Provide the [X, Y] coordinate of the cell's center where the given text is located.  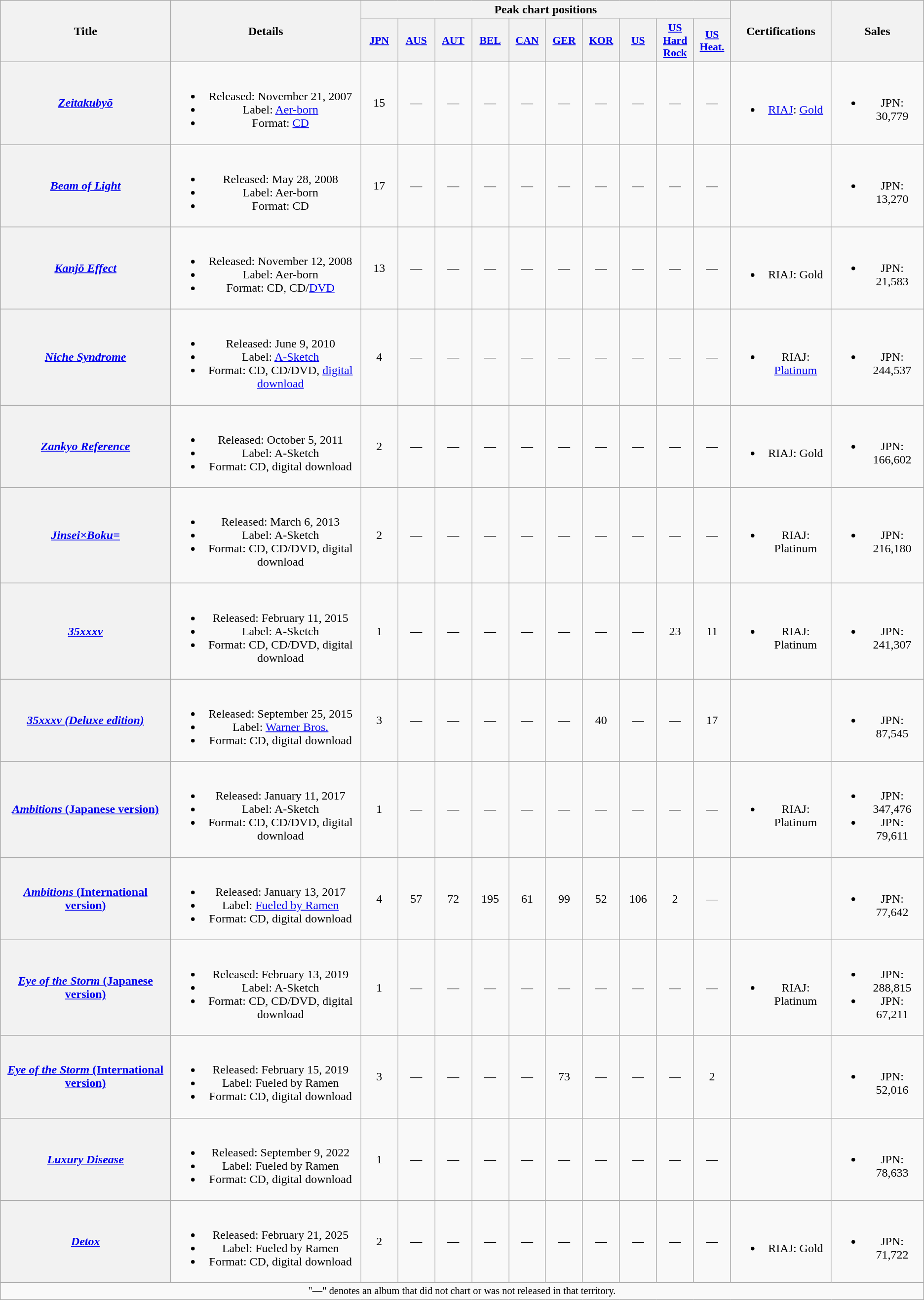
40 [601, 721]
Eye of the Storm (International version) [86, 1077]
106 [638, 898]
Released: January 13, 2017Label: Fueled by RamenFormat: CD, digital download [266, 898]
JPN: 78,633 [878, 1159]
Released: January 11, 2017Label: A-SketchFormat: CD, CD/DVD, digital download [266, 809]
Released: October 5, 2011Label: A-SketchFormat: CD, digital download [266, 446]
JPN: 87,545 [878, 721]
Beam of Light [86, 186]
CAN [527, 40]
JPN: 166,602 [878, 446]
BEL [491, 40]
KOR [601, 40]
US [638, 40]
Released: November 21, 2007Label: Aer-bornFormat: CD [266, 103]
Kanjō Effect [86, 268]
Certifications [781, 32]
13 [379, 268]
Jinsei×Boku= [86, 535]
Released: June 9, 2010Label: A-SketchFormat: CD, CD/DVD, digital download [266, 357]
Zankyo Reference [86, 446]
JPN: 21,583 [878, 268]
Released: February 11, 2015Label: A-SketchFormat: CD, CD/DVD, digital download [266, 631]
Ambitions (Japanese version) [86, 809]
Released: February 13, 2019Label: A-SketchFormat: CD, CD/DVD, digital download [266, 988]
Sales [878, 32]
Released: September 9, 2022Label: Fueled by RamenFormat: CD, digital download [266, 1159]
JPN: 347,476 JPN: 79,611 [878, 809]
USHeat. [712, 40]
Released: March 6, 2013Label: A-SketchFormat: CD, CD/DVD, digital download [266, 535]
Details [266, 32]
Ambitions (International version) [86, 898]
Released: May 28, 2008Label: Aer-bornFormat: CD [266, 186]
Released: February 21, 2025Label: Fueled by RamenFormat: CD, digital download [266, 1242]
JPN: 241,307 [878, 631]
72 [453, 898]
23 [675, 631]
73 [564, 1077]
AUT [453, 40]
52 [601, 898]
JPN: 13,270 [878, 186]
JPN: 244,537 [878, 357]
"—" denotes an album that did not chart or was not released in that territory. [462, 1291]
USHardRock [675, 40]
JPN: 77,642 [878, 898]
195 [491, 898]
57 [417, 898]
35xxxv [86, 631]
99 [564, 898]
61 [527, 898]
Released: November 12, 2008Label: Aer-bornFormat: CD, CD/DVD [266, 268]
11 [712, 631]
Luxury Disease [86, 1159]
JPN: 30,779 [878, 103]
Zeitakubyō [86, 103]
GER [564, 40]
Eye of the Storm (Japanese version) [86, 988]
JPN: 71,722 [878, 1242]
JPN: 216,180 [878, 535]
JPN: 288,815 JPN: 67,211 [878, 988]
AUS [417, 40]
Detox [86, 1242]
Released: September 25, 2015Label: Warner Bros.Format: CD, digital download [266, 721]
JPN [379, 40]
Released: February 15, 2019Label: Fueled by RamenFormat: CD, digital download [266, 1077]
Peak chart positions [546, 10]
JPN: 52,016 [878, 1077]
15 [379, 103]
Niche Syndrome [86, 357]
35xxxv (Deluxe edition) [86, 721]
Title [86, 32]
